For the text-containing cell, return its midpoint in [x, y] coordinate format. 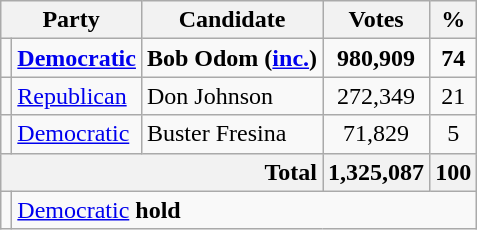
Candidate [232, 20]
Democratic hold [244, 210]
5 [454, 134]
100 [454, 172]
Party [72, 20]
% [454, 20]
980,909 [376, 58]
272,349 [376, 96]
Republican [77, 96]
Buster Fresina [232, 134]
71,829 [376, 134]
21 [454, 96]
Total [162, 172]
Don Johnson [232, 96]
1,325,087 [376, 172]
Votes [376, 20]
74 [454, 58]
Bob Odom (inc.) [232, 58]
